Output the (x, y) coordinate of the center of the cell containing the given text.  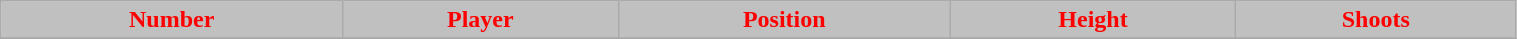
Player (480, 20)
Shoots (1376, 20)
Height (1092, 20)
Number (172, 20)
Position (784, 20)
